Search for the cell housing the specified text and yield its (x, y) center coordinate. 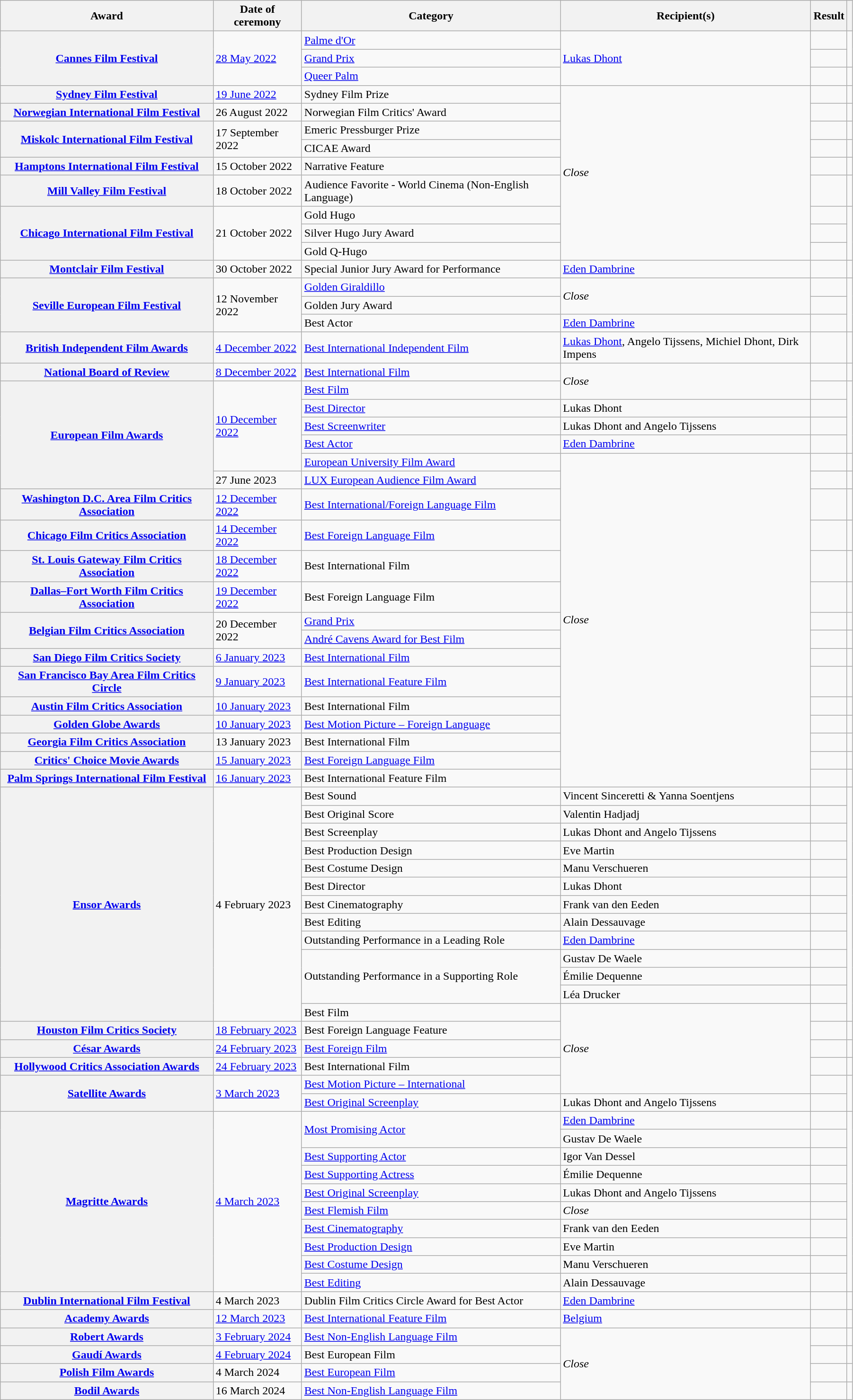
Sydney Film Prize (431, 94)
Special Junior Jury Award for Performance (431, 269)
César Awards (107, 1048)
Golden Jury Award (431, 305)
Best Flemish Film (431, 1211)
Miskolc International Film Festival (107, 139)
Best Screenplay (431, 832)
Hamptons International Film Festival (107, 166)
Norwegian Film Critics' Award (431, 112)
Best Supporting Actress (431, 1174)
9 January 2023 (258, 682)
Recipient(s) (685, 16)
12 March 2023 (258, 1319)
Lukas Dhont, Angelo Tijssens, Michiel Dhont, Dirk Impens (685, 347)
Queer Palm (431, 76)
Award (107, 16)
Georgia Film Critics Association (107, 742)
Satellite Awards (107, 1093)
CICAE Award (431, 148)
17 September 2022 (258, 139)
Cannes Film Festival (107, 58)
Golden Giraldillo (431, 287)
Seville European Film Festival (107, 305)
European Film Awards (107, 435)
British Independent Film Awards (107, 347)
Best Supporting Actor (431, 1156)
28 May 2022 (258, 58)
16 March 2024 (258, 1391)
Best Screenwriter (431, 426)
Gold Hugo (431, 215)
Most Promising Actor (431, 1129)
Outstanding Performance in a Supporting Role (431, 976)
Chicago International Film Festival (107, 233)
Dublin Film Critics Circle Award for Best Actor (431, 1301)
Emeric Pressburger Prize (431, 130)
6 January 2023 (258, 657)
National Board of Review (107, 372)
Best International Independent Film (431, 347)
Narrative Feature (431, 166)
Washington D.C. Area Film Critics Association (107, 505)
Polish Film Awards (107, 1373)
Best Motion Picture – International (431, 1084)
San Diego Film Critics Society (107, 657)
Best Motion Picture – Foreign Language (431, 724)
12 November 2022 (258, 305)
Austin Film Critics Association (107, 706)
Dublin International Film Festival (107, 1301)
Igor Van Dessel (685, 1156)
Léa Drucker (685, 994)
Mill Valley Film Festival (107, 190)
20 December 2022 (258, 630)
14 December 2022 (258, 535)
4 December 2022 (258, 347)
19 June 2022 (258, 94)
Norwegian International Film Festival (107, 112)
4 February 2024 (258, 1355)
15 October 2022 (258, 166)
Golden Globe Awards (107, 724)
St. Louis Gateway Film Critics Association (107, 566)
Belgium (685, 1319)
3 March 2023 (258, 1093)
Category (431, 16)
18 February 2023 (258, 1030)
Palm Springs International Film Festival (107, 778)
Result (829, 16)
Houston Film Critics Society (107, 1030)
Silver Hugo Jury Award (431, 233)
10 December 2022 (258, 426)
Gaudí Awards (107, 1355)
30 October 2022 (258, 269)
26 August 2022 (258, 112)
Hollywood Critics Association Awards (107, 1066)
Ensor Awards (107, 904)
12 December 2022 (258, 505)
18 October 2022 (258, 190)
19 December 2022 (258, 596)
13 January 2023 (258, 742)
8 December 2022 (258, 372)
Date of ceremony (258, 16)
Robert Awards (107, 1337)
Valentin Hadjadj (685, 814)
Dallas–Fort Worth Film Critics Association (107, 596)
LUX European Audience Film Award (431, 480)
Best Original Score (431, 814)
Best Sound (431, 796)
Palme d'Or (431, 40)
Best Foreign Film (431, 1048)
16 January 2023 (258, 778)
4 February 2023 (258, 904)
Outstanding Performance in a Leading Role (431, 940)
21 October 2022 (258, 233)
Best International/Foreign Language Film (431, 505)
Sydney Film Festival (107, 94)
15 January 2023 (258, 760)
Montclair Film Festival (107, 269)
Magritte Awards (107, 1201)
Chicago Film Critics Association (107, 535)
4 March 2024 (258, 1373)
André Cavens Award for Best Film (431, 639)
Critics' Choice Movie Awards (107, 760)
Vincent Sinceretti & Yanna Soentjens (685, 796)
27 June 2023 (258, 480)
Best Foreign Language Feature (431, 1030)
Audience Favorite - World Cinema (Non-English Language) (431, 190)
Belgian Film Critics Association (107, 630)
Academy Awards (107, 1319)
Gold Q-Hugo (431, 251)
San Francisco Bay Area Film Critics Circle (107, 682)
European University Film Award (431, 462)
Bodil Awards (107, 1391)
18 December 2022 (258, 566)
3 February 2024 (258, 1337)
